For the text-containing cell, return its midpoint in (X, Y) coordinate format. 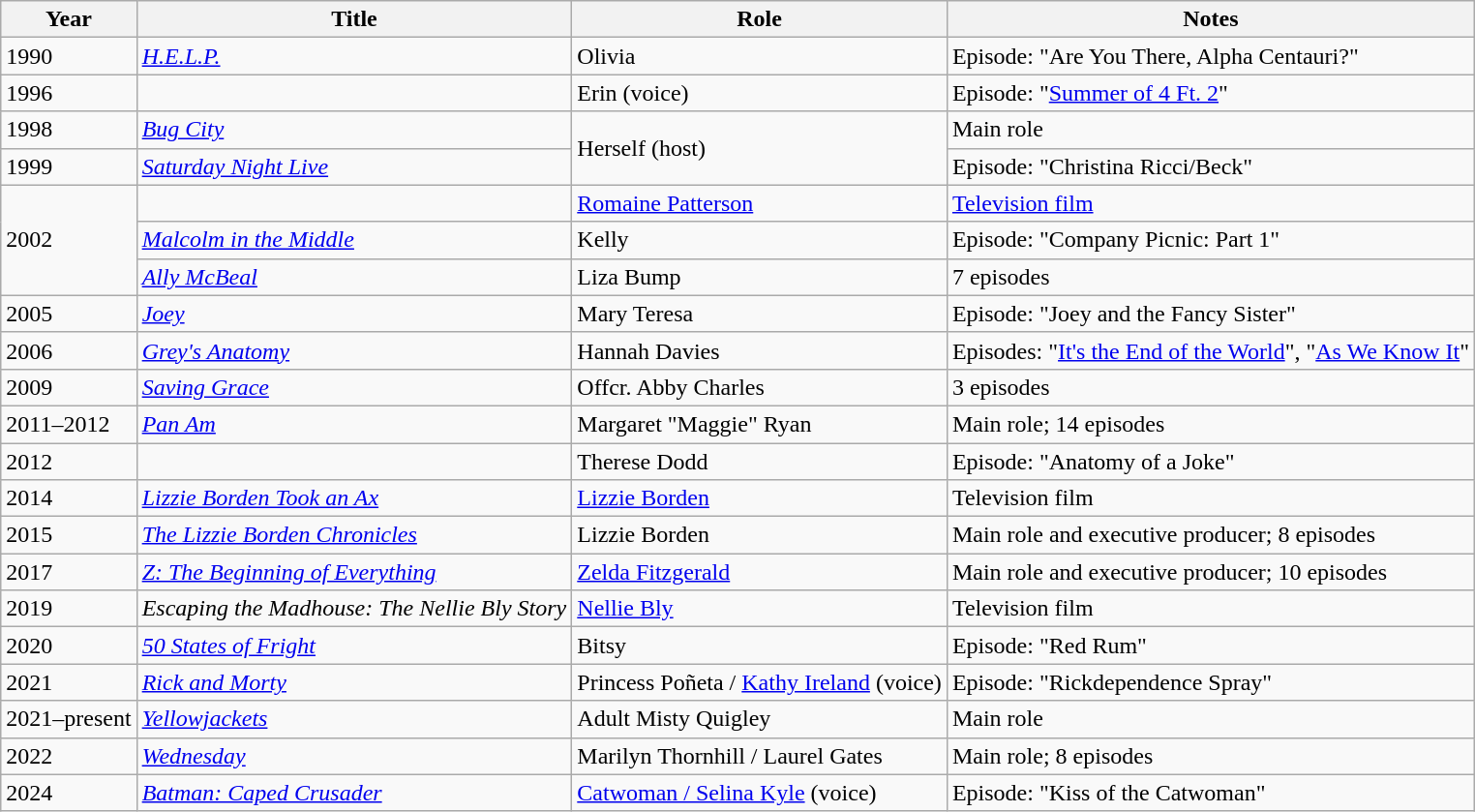
Main role; 14 episodes (1210, 424)
Main role; 8 episodes (1210, 756)
Episodes: "It's the End of the World", "As We Know It" (1210, 350)
Therese Dodd (760, 462)
Olivia (760, 56)
2005 (69, 314)
Kelly (760, 240)
The Lizzie Borden Chronicles (354, 535)
Episode: "Joey and the Fancy Sister" (1210, 314)
2020 (69, 646)
Episode: "Rickdependence Spray" (1210, 682)
2006 (69, 350)
Main role and executive producer; 10 episodes (1210, 572)
1998 (69, 130)
Episode: "Red Rum" (1210, 646)
Ally McBeal (354, 277)
50 States of Fright (354, 646)
Hannah Davies (760, 350)
Episode: "Are You There, Alpha Centauri?" (1210, 56)
2002 (69, 240)
Herself (host) (760, 148)
1990 (69, 56)
H.E.L.P. (354, 56)
Batman: Caped Crusader (354, 793)
Bitsy (760, 646)
Lizzie Borden Took an Ax (354, 498)
Marilyn Thornhill / Laurel Gates (760, 756)
2017 (69, 572)
Erin (voice) (760, 93)
Rick and Morty (354, 682)
2019 (69, 609)
Bug City (354, 130)
Princess Poñeta / Kathy Ireland (voice) (760, 682)
Yellowjackets (354, 719)
Year (69, 19)
Joey (354, 314)
Nellie Bly (760, 609)
Malcolm in the Middle (354, 240)
Saving Grace (354, 387)
Grey's Anatomy (354, 350)
Role (760, 19)
2015 (69, 535)
Mary Teresa (760, 314)
2012 (69, 462)
7 episodes (1210, 277)
3 episodes (1210, 387)
2022 (69, 756)
Escaping the Madhouse: The Nellie Bly Story (354, 609)
2021 (69, 682)
2021–present (69, 719)
2011–2012 (69, 424)
Liza Bump (760, 277)
Pan Am (354, 424)
2014 (69, 498)
Episode: "Christina Ricci/Beck" (1210, 166)
Adult Misty Quigley (760, 719)
Episode: "Anatomy of a Joke" (1210, 462)
Romaine Patterson (760, 203)
Margaret "Maggie" Ryan (760, 424)
Catwoman / Selina Kyle (voice) (760, 793)
Episode: "Summer of 4 Ft. 2" (1210, 93)
Episode: "Company Picnic: Part 1" (1210, 240)
Zelda Fitzgerald (760, 572)
Offcr. Abby Charles (760, 387)
1996 (69, 93)
Wednesday (354, 756)
Z: The Beginning of Everything (354, 572)
Saturday Night Live (354, 166)
Notes (1210, 19)
1999 (69, 166)
Episode: "Kiss of the Catwoman" (1210, 793)
2009 (69, 387)
Title (354, 19)
2024 (69, 793)
Main role and executive producer; 8 episodes (1210, 535)
